From the cell containing the given text, extract its center point as (X, Y) coordinate. 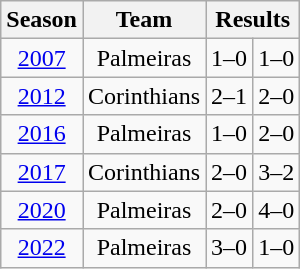
2017 (42, 172)
2012 (42, 96)
Results (253, 20)
3–0 (230, 248)
2007 (42, 58)
2–1 (230, 96)
Season (42, 20)
2016 (42, 134)
2020 (42, 210)
2022 (42, 248)
Team (144, 20)
4–0 (276, 210)
3–2 (276, 172)
